Locate the cell with the specified text and output its (X, Y) center coordinate. 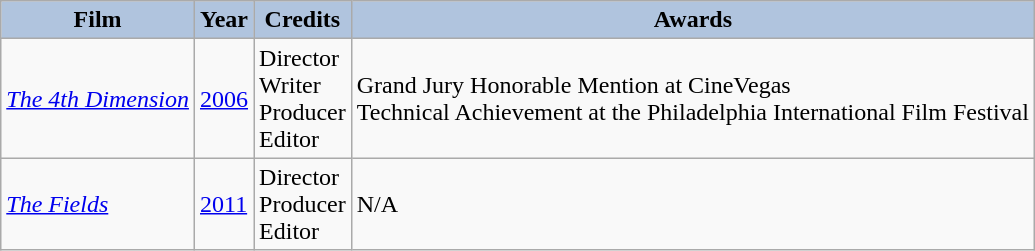
N/A (692, 204)
Year (224, 20)
Grand Jury Honorable Mention at CineVegasTechnical Achievement at the Philadelphia International Film Festival (692, 98)
Credits (303, 20)
Film (98, 20)
DirectorProducerEditor (303, 204)
2006 (224, 98)
The Fields (98, 204)
Awards (692, 20)
2011 (224, 204)
The 4th Dimension (98, 98)
DirectorWriterProducerEditor (303, 98)
